Extract the [x, y] coordinate from the center of the cell holding the provided text.  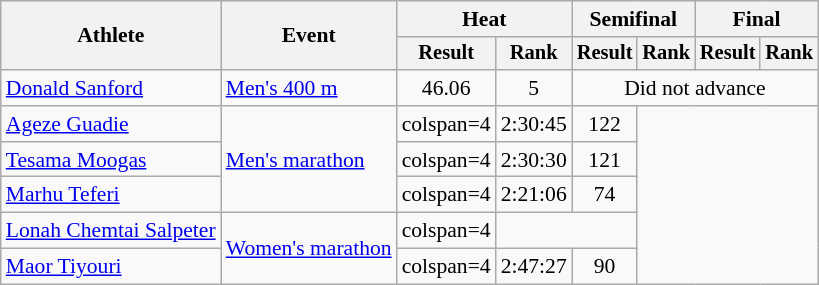
Semifinal [634, 19]
2:30:45 [534, 124]
Men's 400 m [309, 88]
Tesama Moogas [111, 160]
Ageze Guadie [111, 124]
Lonah Chemtai Salpeter [111, 231]
90 [605, 267]
74 [605, 195]
Event [309, 36]
46.06 [446, 88]
Heat [484, 19]
122 [605, 124]
Marhu Teferi [111, 195]
121 [605, 160]
Athlete [111, 36]
2:47:27 [534, 267]
Final [756, 19]
Maor Tiyouri [111, 267]
Men's marathon [309, 160]
Women's marathon [309, 248]
2:21:06 [534, 195]
2:30:30 [534, 160]
5 [534, 88]
Donald Sanford [111, 88]
Did not advance [695, 88]
